Return [x, y] of the center of cell containing provided text 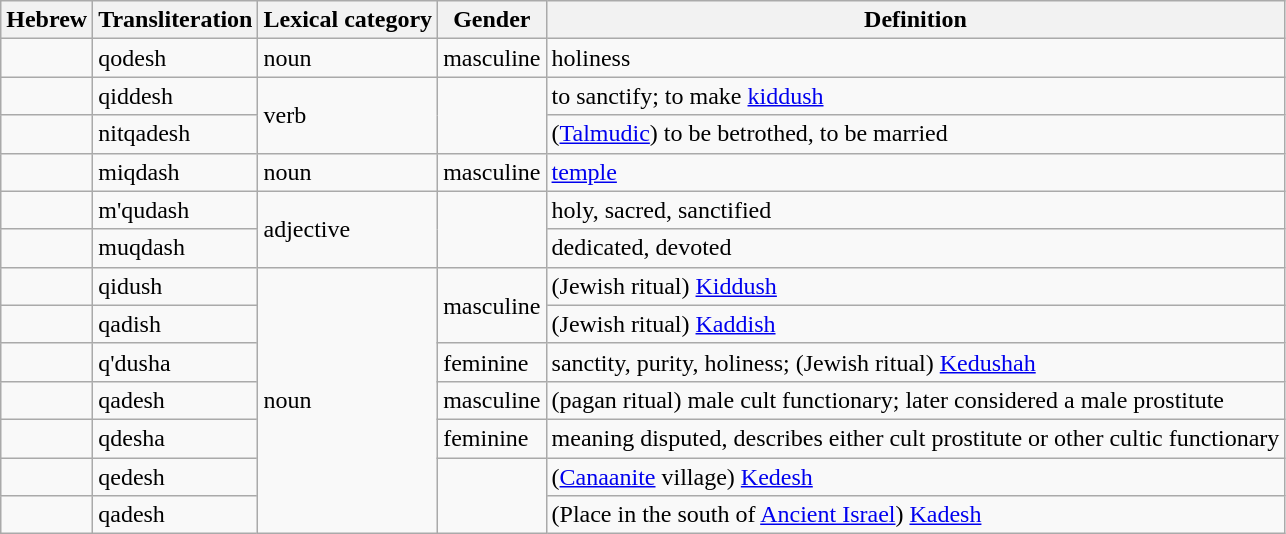
m'qudash [176, 210]
Hebrew [47, 20]
(Jewish ritual) Kiddush [916, 286]
Gender [492, 20]
(Talmudic) to be betrothed, to be married [916, 134]
to sanctify; to make kiddush [916, 96]
(Canaanite village) Kedesh [916, 477]
adjective [348, 229]
Transliteration [176, 20]
temple [916, 172]
nitqadesh [176, 134]
miqdash [176, 172]
dedicated, devoted [916, 248]
qdesha [176, 438]
meaning disputed, describes either cult prostitute or other cultic functionary [916, 438]
qodesh [176, 58]
muqdash [176, 248]
Definition [916, 20]
(Jewish ritual) Kaddish [916, 324]
verb [348, 115]
qadish [176, 324]
q'dusha [176, 362]
(pagan ritual) male cult functionary; later considered a male prostitute [916, 400]
holiness [916, 58]
(Place in the south of Ancient Israel) Kadesh [916, 515]
sanctity, purity, holiness; (Jewish ritual) Kedushah [916, 362]
holy, sacred, sanctified [916, 210]
qedesh [176, 477]
qidush [176, 286]
Lexical category [348, 20]
qiddesh [176, 96]
